Capture the cell that displays the provided text and extract its [X, Y] central coordinate. 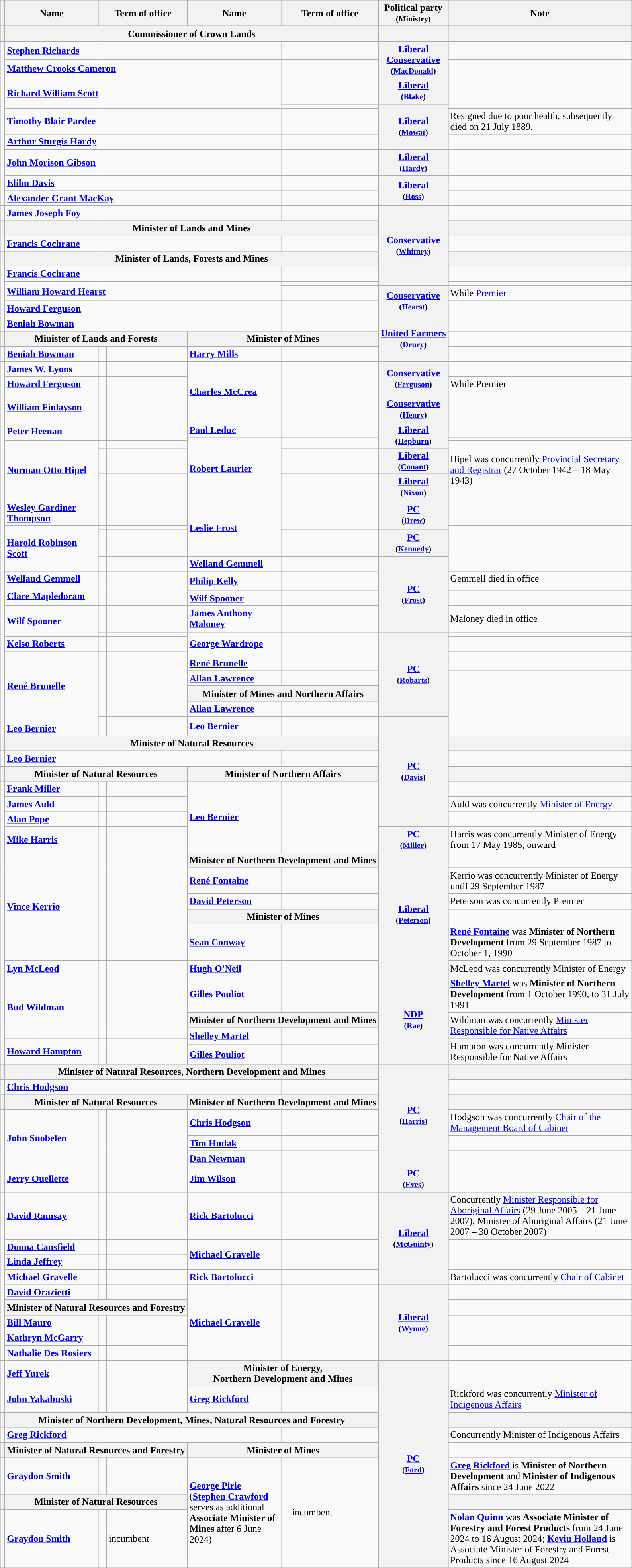
Gemmell died in office [540, 579]
Harris was concurrently Minister of Energy from 17 May 1985, onward [540, 840]
Dan Newman [234, 1158]
Conservative(Henry) [413, 409]
PC(Frost) [413, 594]
PC(Miller) [413, 840]
Bud Wildman [52, 1007]
Minister of Mines and Northern Affairs [283, 693]
James Anthony Maloney [234, 619]
PC(Kennedy) [413, 543]
Liberal(McGuinty) [413, 1238]
Resigned due to poor health, subsequently died on 21 July 1889. [540, 121]
René Fontaine [234, 881]
Kathryn McGarry [52, 1338]
Howard Hampton [52, 1051]
Maloney died in office [540, 619]
James Auld [52, 804]
Mike Harris [52, 840]
Nathalie Des Rosiers [52, 1353]
Alexander Grant MacKay [143, 198]
David Orazietti [52, 1292]
Richard William Scott [143, 93]
Clare Mapledoram [52, 596]
Elihu Davis [143, 183]
Philip Kelly [234, 581]
Liberal(Blake) [413, 91]
William Finlayson [52, 407]
John Morison Gibson [143, 162]
Bill Mauro [52, 1322]
Minister of Lands, Forests and Mines [192, 259]
Wildman was concurrently Minister Responsible for Native Affairs [540, 1025]
Minister of Lands and Forests [96, 339]
PC(Ford) [413, 1464]
Minister of Lands and Mines [192, 228]
Political party(Ministry) [413, 14]
Vince Kerrio [52, 907]
Lyn McLeod [52, 968]
United Farmers(Drury) [413, 339]
Timothy Blair Pardee [143, 121]
Leslie Frost [234, 528]
Jerry Ouellette [52, 1179]
Jeff Yurek [52, 1373]
Liberal(Wynne) [413, 1322]
Shelley Martel was Minister of Northern Development from 1 October 1990, to 31 July 1991 [540, 994]
Harry Mills [234, 354]
Hipel was concurrently Provincial Secretary and Registrar (27 October 1942 – 18 May 1943) [540, 470]
Note [540, 14]
Peter Heenan [52, 431]
Tim Hudak [234, 1143]
PC(Drew) [413, 515]
Jim Wilson [234, 1179]
David Ramsay [52, 1216]
Minister of Northern Development, Mines, Natural Resources and Forestry [192, 1420]
Liberal(Ross) [413, 190]
Linda Jeffrey [52, 1262]
Shelley Martel [234, 1036]
Hodgson was concurrently Chair of the Management Board of Cabinet [540, 1123]
James W. Lyons [52, 369]
Stephen Richards [143, 51]
Paul Leduc [234, 430]
Robert Laurier [234, 468]
Peterson was concurrently Premier [540, 901]
Kelso Roberts [52, 644]
Minister of Energy, Northern Development and Mines [283, 1373]
Matthew Crooks Cameron [143, 69]
Kerrio was concurrently Minister of Energy until 29 September 1987 [540, 881]
Conservative(Ferguson) [413, 379]
Minister of Northern Affairs [283, 774]
Donna Cansfield [52, 1247]
David Peterson [234, 901]
Wesley Gardiner Thompson [52, 513]
René Fontaine was Minister of Northern Development from 29 September 1987 to October 1, 1990 [540, 942]
Greg Rickford is Minister of Northern Development and Minister of Indigenous Affairs since 24 June 2022 [540, 1476]
Liberal(Nixon) [413, 486]
Sean Conway [234, 942]
John Yakabuski [52, 1400]
George Wardrope [234, 644]
Alan Pope [52, 819]
John Snobelen [52, 1138]
Liberal(Mowat) [413, 127]
PC(Eves) [413, 1179]
Minister of Natural Resources, Northern Development and Mines [192, 1072]
PC(Robarts) [413, 674]
McLeod was concurrently Minister of Energy [540, 968]
Conservative(Whitney) [413, 245]
Bartolucci was concurrently Chair of Cabinet [540, 1277]
Liberal(Hepburn) [413, 435]
Harold Robinson Scott [52, 549]
Auld was concurrently Minister of Energy [540, 804]
Charles McCrea [234, 392]
LiberalConservative(MacDonald) [413, 60]
Liberal(Hardy) [413, 162]
Commissioner of Crown Lands [192, 34]
William Howard Hearst [143, 291]
Hugh O'Neil [234, 968]
PC(Harris) [413, 1115]
Liberal(Peterson) [413, 914]
NDP(Rae) [413, 1020]
Conservative(Hearst) [413, 301]
James Joseph Foy [143, 213]
Concurrently Minister of Indigenous Affairs [540, 1435]
George Pirie (Stephen Crawford serves as additional Associate Minister of Mines after 6 June 2024) [234, 1513]
Liberal(Conant) [413, 461]
Norman Otto Hipel [52, 470]
Rickford was concurrently Minister of Indigenous Affairs [540, 1400]
Hampton was concurrently Minister Responsible for Native Affairs [540, 1051]
PC(Davis) [413, 771]
Frank Miller [52, 789]
Arthur Sturgis Hardy [143, 142]
